Search for the cell housing the specified text and yield its [X, Y] center coordinate. 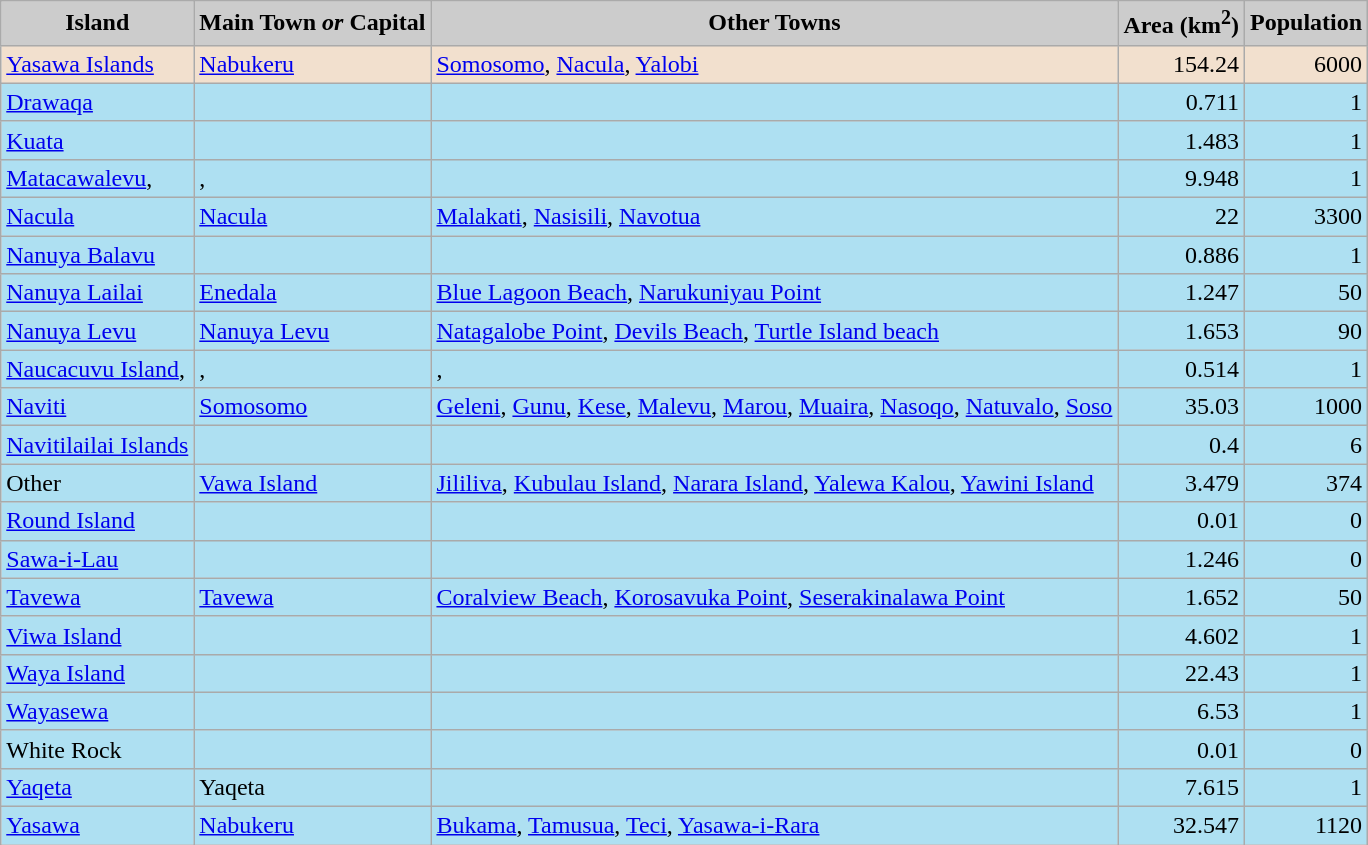
Kuata [98, 140]
Nanuya Balavu [98, 255]
Other Towns [774, 24]
Yasawa [98, 826]
Other [98, 483]
Area (km2) [1182, 24]
1.246 [1182, 559]
Drawaqa [98, 102]
0.711 [1182, 102]
7.615 [1182, 787]
Enedala [312, 293]
Malakati, Nasisili, Navotua [774, 217]
6000 [1306, 64]
Sawa-i-Lau [98, 559]
Matacawalevu, [98, 178]
Viwa Island [98, 635]
3.479 [1182, 483]
1120 [1306, 826]
154.24 [1182, 64]
1.652 [1182, 597]
Natagalobe Point, Devils Beach, Turtle Island beach [774, 331]
Jililiva, Kubulau Island, Narara Island, Yalewa Kalou, Yawini Island [774, 483]
0.4 [1182, 445]
Vawa Island [312, 483]
9.948 [1182, 178]
Population [1306, 24]
Geleni, Gunu, Kese, Malevu, Marou, Muaira, Nasoqo, Natuvalo, Soso [774, 407]
4.602 [1182, 635]
90 [1306, 331]
Naviti [98, 407]
Waya Island [98, 673]
Coralview Beach, Korosavuka Point, Seserakinalawa Point [774, 597]
0.514 [1182, 369]
1.247 [1182, 293]
3300 [1306, 217]
6 [1306, 445]
Blue Lagoon Beach, Narukuniyau Point [774, 293]
Island [98, 24]
22 [1182, 217]
Naucacuvu Island, [98, 369]
32.547 [1182, 826]
Wayasewa [98, 711]
1.653 [1182, 331]
Somosomo, Nacula, Yalobi [774, 64]
Bukama, Tamusua, Teci, Yasawa-i-Rara [774, 826]
Round Island [98, 521]
35.03 [1182, 407]
Navitilailai Islands [98, 445]
374 [1306, 483]
Nanuya Lailai [98, 293]
Yasawa Islands [98, 64]
22.43 [1182, 673]
Main Town or Capital [312, 24]
6.53 [1182, 711]
White Rock [98, 749]
0.886 [1182, 255]
1.483 [1182, 140]
Somosomo [312, 407]
1000 [1306, 407]
